Pinpoint the cell where the given text exists, returning its (X, Y) midpoint coordinate. 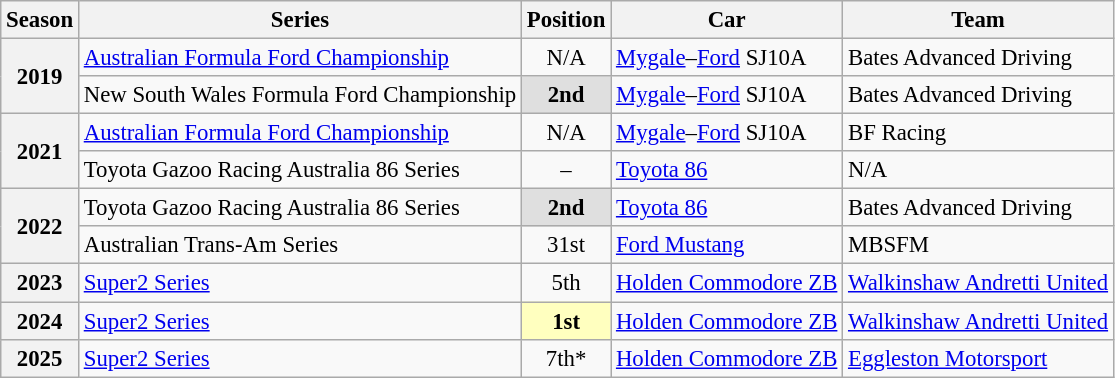
1st (566, 321)
Season (40, 20)
2019 (40, 76)
Eggleston Motorsport (978, 358)
7th* (566, 358)
2022 (40, 226)
Team (978, 20)
– (566, 170)
31st (566, 245)
2025 (40, 358)
Car (727, 20)
Australian Trans-Am Series (300, 245)
2023 (40, 283)
2024 (40, 321)
New South Wales Formula Ford Championship (300, 95)
MBSFM (978, 245)
Ford Mustang (727, 245)
Position (566, 20)
BF Racing (978, 133)
Series (300, 20)
5th (566, 283)
2021 (40, 152)
